Capture the cell that displays the provided text and extract its [X, Y] central coordinate. 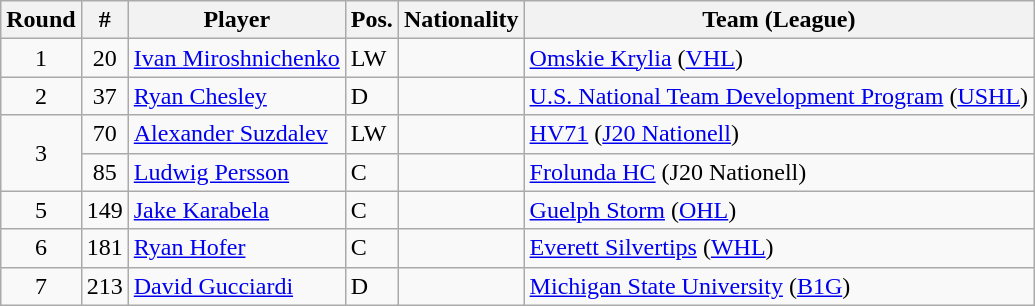
181 [104, 248]
20 [104, 58]
Ivan Miroshnichenko [236, 58]
7 [41, 286]
213 [104, 286]
Omskie Krylia (VHL) [779, 58]
5 [41, 210]
# [104, 20]
2 [41, 96]
6 [41, 248]
HV71 (J20 Nationell) [779, 134]
Player [236, 20]
Nationality [461, 20]
Everett Silvertips (WHL) [779, 248]
Jake Karabela [236, 210]
Michigan State University (B1G) [779, 286]
U.S. National Team Development Program (USHL) [779, 96]
70 [104, 134]
Alexander Suzdalev [236, 134]
Round [41, 20]
Guelph Storm (OHL) [779, 210]
Team (League) [779, 20]
3 [41, 153]
37 [104, 96]
Ryan Chesley [236, 96]
Frolunda HC (J20 Nationell) [779, 172]
Ryan Hofer [236, 248]
Ludwig Persson [236, 172]
85 [104, 172]
David Gucciardi [236, 286]
149 [104, 210]
Pos. [372, 20]
1 [41, 58]
